For the text-containing cell, return its midpoint in [x, y] coordinate format. 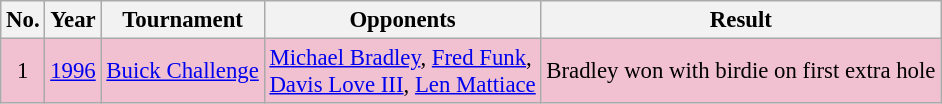
Tournament [182, 20]
Opponents [402, 20]
No. [23, 20]
1 [23, 72]
Bradley won with birdie on first extra hole [741, 72]
Michael Bradley, Fred Funk, Davis Love III, Len Mattiace [402, 72]
1996 [73, 72]
Buick Challenge [182, 72]
Result [741, 20]
Year [73, 20]
